Scan for the cell matching the given text and deliver its [x, y] coordinate at center. 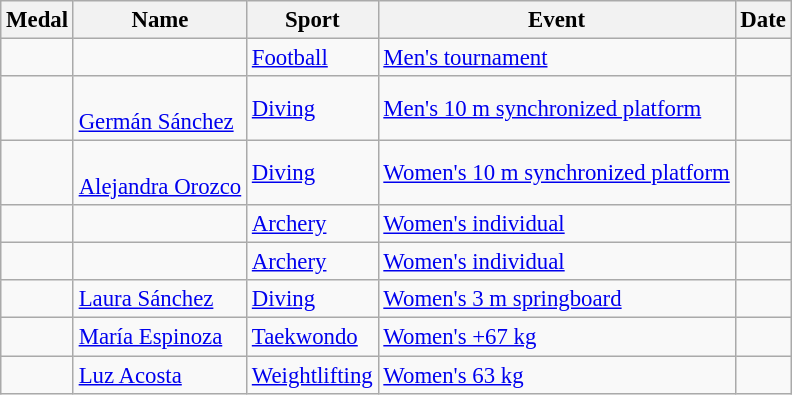
María Espinoza [160, 337]
Men's tournament [556, 58]
Sport [313, 20]
Weightlifting [313, 375]
Name [160, 20]
Women's +67 kg [556, 337]
Women's 10 m synchronized platform [556, 174]
Women's 3 m springboard [556, 299]
Men's 10 m synchronized platform [556, 108]
Date [763, 20]
Luz Acosta [160, 375]
Football [313, 58]
Event [556, 20]
Taekwondo [313, 337]
Laura Sánchez [160, 299]
Medal [38, 20]
Alejandra Orozco [160, 174]
Women's 63 kg [556, 375]
Germán Sánchez [160, 108]
